Output the [X, Y] coordinate of the center of the cell containing the given text.  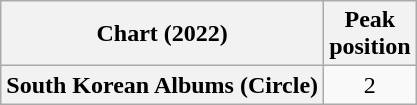
Chart (2022) [162, 34]
2 [370, 85]
South Korean Albums (Circle) [162, 85]
Peakposition [370, 34]
